Pinpoint the cell where the given text exists, returning its (x, y) midpoint coordinate. 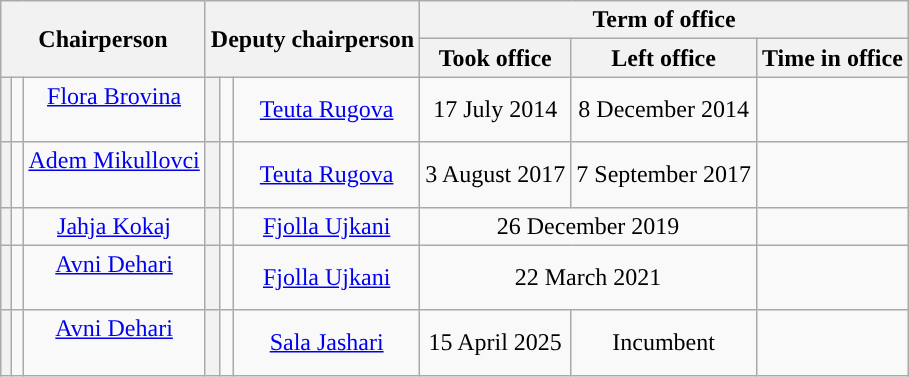
22 March 2021 (588, 278)
Adem Mikullovci (114, 174)
Left office (664, 58)
Term of office (664, 20)
26 December 2019 (588, 226)
7 September 2017 (664, 174)
3 August 2017 (496, 174)
15 April 2025 (496, 342)
17 July 2014 (496, 110)
Deputy chairperson (312, 39)
Time in office (832, 58)
Incumbent (664, 342)
Sala Jashari (327, 342)
8 December 2014 (664, 110)
Took office (496, 58)
Flora Brovina (114, 110)
Jahja Kokaj (114, 226)
Chairperson (104, 39)
